Output the (x, y) coordinate of the center of the cell containing the given text.  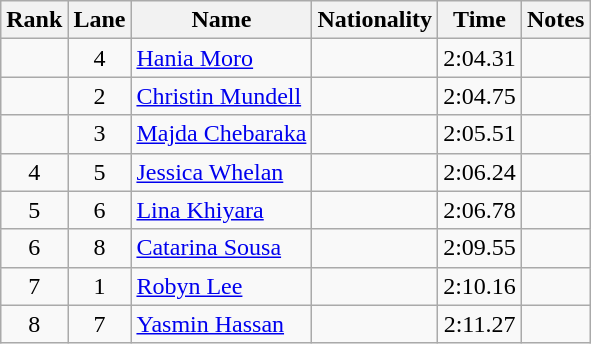
Catarina Sousa (222, 248)
Jessica Whelan (222, 172)
3 (100, 134)
Time (480, 20)
2:10.16 (480, 286)
Yasmin Hassan (222, 324)
Nationality (375, 20)
2:04.75 (480, 96)
2:04.31 (480, 58)
Hania Moro (222, 58)
2:05.51 (480, 134)
Lina Khiyara (222, 210)
Name (222, 20)
Notes (555, 20)
Majda Chebaraka (222, 134)
2:06.78 (480, 210)
Lane (100, 20)
2:06.24 (480, 172)
Christin Mundell (222, 96)
Rank (34, 20)
2:09.55 (480, 248)
Robyn Lee (222, 286)
1 (100, 286)
2:11.27 (480, 324)
2 (100, 96)
